Provide the [X, Y] coordinate of the cell's center where the given text is located.  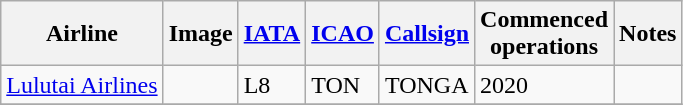
Image [200, 34]
Callsign [426, 34]
Commencedoperations [544, 34]
2020 [544, 85]
Lulutai Airlines [82, 85]
Airline [82, 34]
TON [343, 85]
IATA [272, 34]
Notes [648, 34]
L8 [272, 85]
TONGA [426, 85]
ICAO [343, 34]
